From the cell containing the given text, extract its center point as [x, y] coordinate. 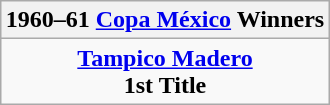
Tampico Madero1st Title [165, 72]
1960–61 Copa México Winners [165, 20]
